Detect which cell encompasses the target text, then output its (x, y) center coordinate. 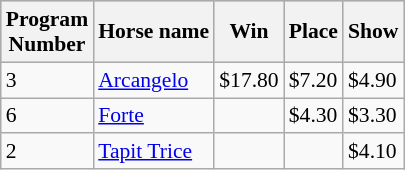
Horse name (154, 32)
Arcangelo (154, 80)
$4.30 (314, 116)
Win (248, 32)
3 (47, 80)
ProgramNumber (47, 32)
2 (47, 152)
Place (314, 32)
$3.30 (374, 116)
6 (47, 116)
Forte (154, 116)
$7.20 (314, 80)
$4.10 (374, 152)
Show (374, 32)
Tapit Trice (154, 152)
$17.80 (248, 80)
$4.90 (374, 80)
